Identify which cell holds the provided text, then report its [x, y] central coordinate. 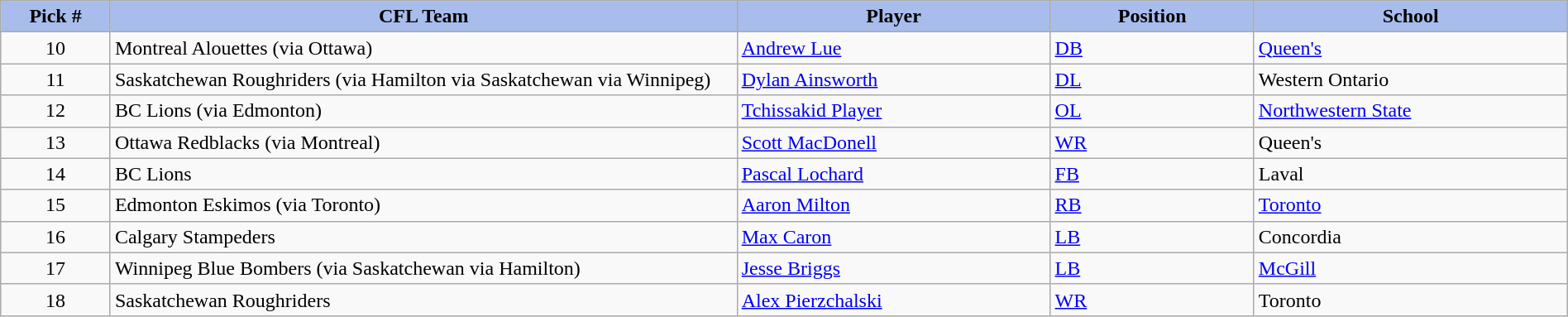
School [1411, 17]
Laval [1411, 174]
12 [56, 111]
Concordia [1411, 237]
Jesse Briggs [893, 268]
Winnipeg Blue Bombers (via Saskatchewan via Hamilton) [423, 268]
Player [893, 17]
Ottawa Redblacks (via Montreal) [423, 142]
Alex Pierzchalski [893, 300]
BC Lions [423, 174]
OL [1152, 111]
CFL Team [423, 17]
Edmonton Eskimos (via Toronto) [423, 205]
Montreal Alouettes (via Ottawa) [423, 48]
BC Lions (via Edmonton) [423, 111]
15 [56, 205]
DL [1152, 79]
Western Ontario [1411, 79]
18 [56, 300]
16 [56, 237]
RB [1152, 205]
Pick # [56, 17]
Tchissakid Player [893, 111]
Scott MacDonell [893, 142]
Max Caron [893, 237]
14 [56, 174]
11 [56, 79]
Calgary Stampeders [423, 237]
Saskatchewan Roughriders (via Hamilton via Saskatchewan via Winnipeg) [423, 79]
McGill [1411, 268]
FB [1152, 174]
Aaron Milton [893, 205]
Dylan Ainsworth [893, 79]
10 [56, 48]
Andrew Lue [893, 48]
Position [1152, 17]
Pascal Lochard [893, 174]
Northwestern State [1411, 111]
17 [56, 268]
13 [56, 142]
Saskatchewan Roughriders [423, 300]
DB [1152, 48]
